Identify which cell holds the provided text, then report its (x, y) central coordinate. 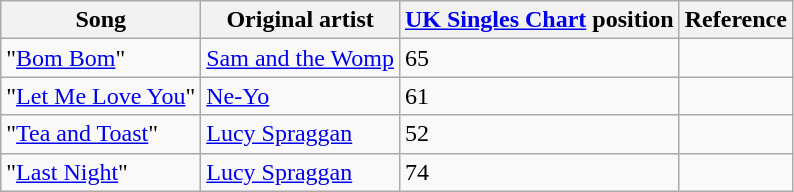
Original artist (300, 20)
Song (101, 20)
"Bom Bom" (101, 58)
"Let Me Love You" (101, 96)
Reference (736, 20)
61 (539, 96)
"Tea and Toast" (101, 134)
Sam and the Womp (300, 58)
"Last Night" (101, 172)
52 (539, 134)
Ne-Yo (300, 96)
UK Singles Chart position (539, 20)
74 (539, 172)
65 (539, 58)
